Provide the [X, Y] coordinate of the cell's center where the given text is located.  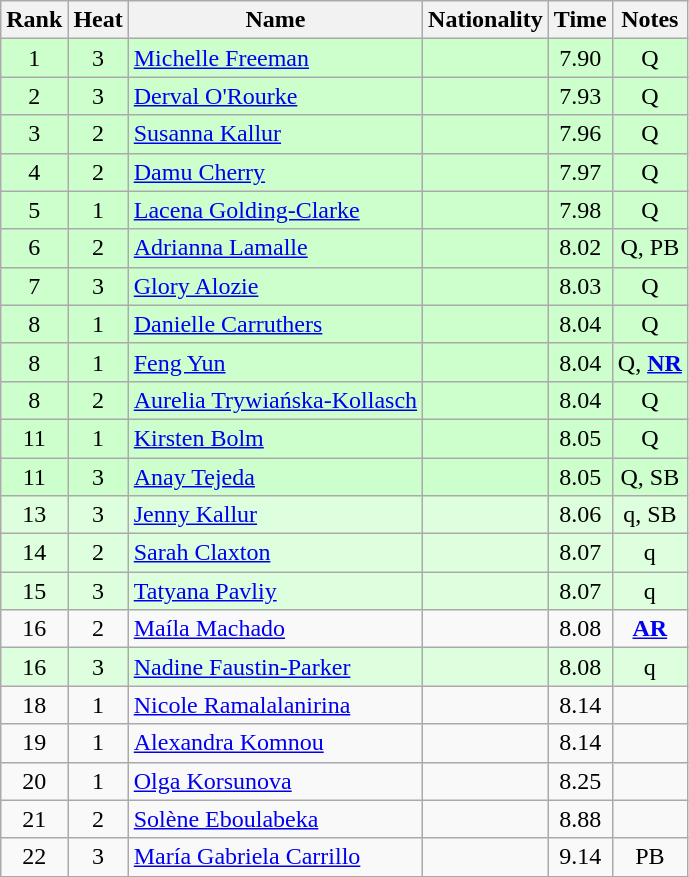
14 [34, 553]
Q, NR [650, 362]
15 [34, 591]
7 [34, 286]
7.96 [580, 134]
Damu Cherry [275, 172]
Susanna Kallur [275, 134]
Nadine Faustin-Parker [275, 667]
Notes [650, 20]
Jenny Kallur [275, 515]
Maíla Machado [275, 629]
8.06 [580, 515]
5 [34, 210]
Aurelia Trywiańska-Kollasch [275, 400]
Kirsten Bolm [275, 438]
8.88 [580, 819]
AR [650, 629]
7.97 [580, 172]
Nationality [486, 20]
18 [34, 705]
13 [34, 515]
Tatyana Pavliy [275, 591]
Adrianna Lamalle [275, 248]
María Gabriela Carrillo [275, 857]
Olga Korsunova [275, 781]
Solène Eboulabeka [275, 819]
Anay Tejeda [275, 477]
7.90 [580, 58]
8.03 [580, 286]
4 [34, 172]
Q, PB [650, 248]
Sarah Claxton [275, 553]
21 [34, 819]
6 [34, 248]
8.25 [580, 781]
9.14 [580, 857]
19 [34, 743]
q, SB [650, 515]
Feng Yun [275, 362]
Alexandra Komnou [275, 743]
PB [650, 857]
Danielle Carruthers [275, 324]
Name [275, 20]
20 [34, 781]
22 [34, 857]
Glory Alozie [275, 286]
Rank [34, 20]
Heat [98, 20]
Michelle Freeman [275, 58]
Derval O'Rourke [275, 96]
7.93 [580, 96]
Time [580, 20]
7.98 [580, 210]
Nicole Ramalalanirina [275, 705]
8.02 [580, 248]
Q, SB [650, 477]
Lacena Golding-Clarke [275, 210]
